Output the [X, Y] coordinate of the center of the cell containing the given text.  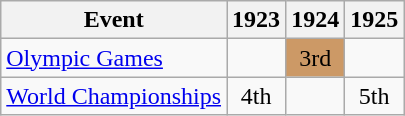
Event [114, 20]
World Championships [114, 96]
3rd [316, 58]
4th [256, 96]
Olympic Games [114, 58]
5th [374, 96]
1923 [256, 20]
1924 [316, 20]
1925 [374, 20]
